Return [x, y] of the center of cell containing provided text 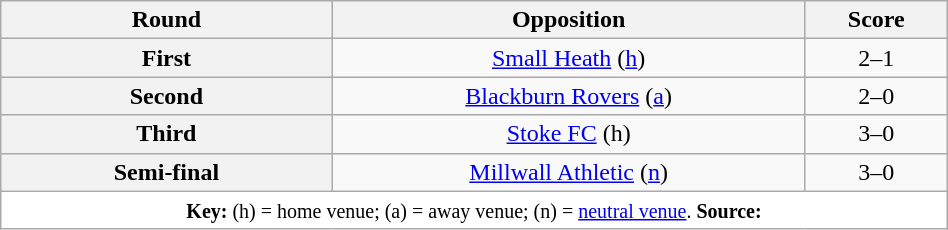
Blackburn Rovers (a) [568, 96]
Round [166, 20]
Second [166, 96]
Score [876, 20]
First [166, 58]
2–0 [876, 96]
Opposition [568, 20]
Third [166, 134]
2–1 [876, 58]
Stoke FC (h) [568, 134]
Semi-final [166, 172]
Key: (h) = home venue; (a) = away venue; (n) = neutral venue. Source: [474, 210]
Small Heath (h) [568, 58]
Millwall Athletic (n) [568, 172]
